Return the (X, Y) coordinate for the center point of the cell that contains the specified text.  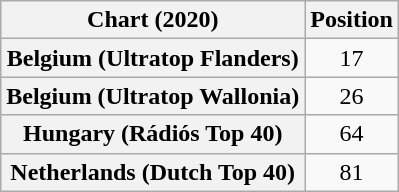
Belgium (Ultratop Wallonia) (153, 96)
64 (352, 134)
17 (352, 58)
Chart (2020) (153, 20)
Position (352, 20)
Belgium (Ultratop Flanders) (153, 58)
Netherlands (Dutch Top 40) (153, 172)
81 (352, 172)
Hungary (Rádiós Top 40) (153, 134)
26 (352, 96)
